Locate the cell with the specified text and output its [x, y] center coordinate. 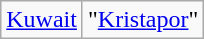
Kuwait [42, 20]
"Kristapor" [142, 20]
